Provide the [X, Y] coordinate of the cell's center where the given text is located.  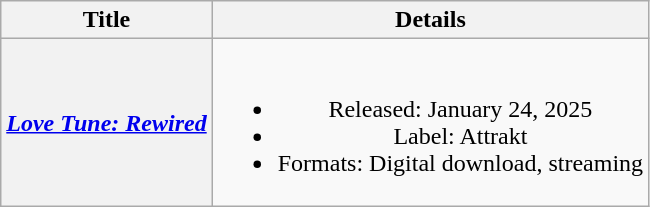
Details [430, 20]
Title [106, 20]
Released: January 24, 2025Label: AttraktFormats: Digital download, streaming [430, 122]
Love Tune: Rewired [106, 122]
